Determine the (X, Y) coordinate at the center of the cell enclosing the given text.  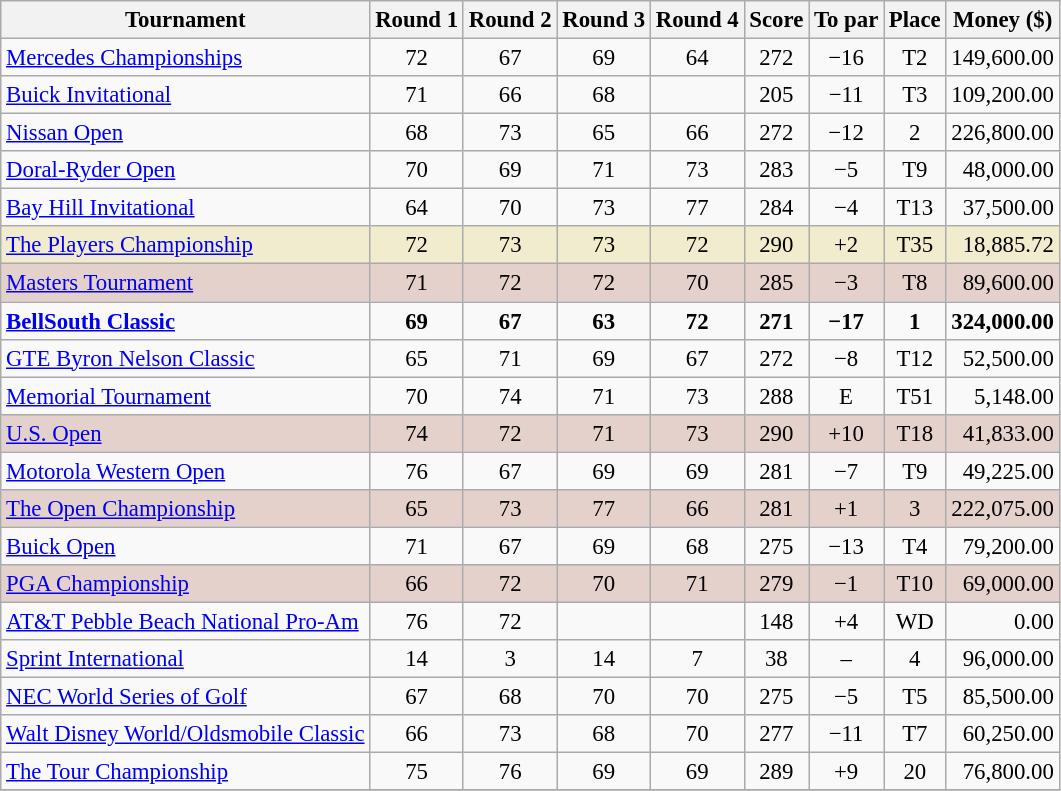
Place (915, 20)
285 (776, 283)
T13 (915, 208)
– (846, 659)
−8 (846, 358)
76,800.00 (1002, 772)
288 (776, 396)
Motorola Western Open (186, 471)
284 (776, 208)
205 (776, 95)
+1 (846, 509)
63 (604, 321)
T5 (915, 697)
+9 (846, 772)
289 (776, 772)
69,000.00 (1002, 584)
Buick Open (186, 546)
−16 (846, 58)
109,200.00 (1002, 95)
Round 2 (510, 20)
7 (697, 659)
T4 (915, 546)
−17 (846, 321)
41,833.00 (1002, 433)
37,500.00 (1002, 208)
Bay Hill Invitational (186, 208)
+10 (846, 433)
271 (776, 321)
Buick Invitational (186, 95)
1 (915, 321)
−7 (846, 471)
85,500.00 (1002, 697)
T12 (915, 358)
E (846, 396)
279 (776, 584)
Masters Tournament (186, 283)
149,600.00 (1002, 58)
75 (417, 772)
Walt Disney World/Oldsmobile Classic (186, 734)
U.S. Open (186, 433)
60,250.00 (1002, 734)
324,000.00 (1002, 321)
79,200.00 (1002, 546)
T7 (915, 734)
T3 (915, 95)
52,500.00 (1002, 358)
Mercedes Championships (186, 58)
NEC World Series of Golf (186, 697)
2 (915, 133)
5,148.00 (1002, 396)
T8 (915, 283)
AT&T Pebble Beach National Pro-Am (186, 621)
Doral-Ryder Open (186, 170)
+2 (846, 245)
96,000.00 (1002, 659)
GTE Byron Nelson Classic (186, 358)
Round 3 (604, 20)
Memorial Tournament (186, 396)
Round 4 (697, 20)
The Tour Championship (186, 772)
18,885.72 (1002, 245)
Sprint International (186, 659)
−4 (846, 208)
0.00 (1002, 621)
283 (776, 170)
Money ($) (1002, 20)
−3 (846, 283)
To par (846, 20)
89,600.00 (1002, 283)
Nissan Open (186, 133)
Tournament (186, 20)
Round 1 (417, 20)
−13 (846, 546)
38 (776, 659)
T35 (915, 245)
T18 (915, 433)
148 (776, 621)
20 (915, 772)
4 (915, 659)
T2 (915, 58)
WD (915, 621)
BellSouth Classic (186, 321)
−12 (846, 133)
Score (776, 20)
PGA Championship (186, 584)
T10 (915, 584)
−1 (846, 584)
T51 (915, 396)
+4 (846, 621)
The Players Championship (186, 245)
The Open Championship (186, 509)
226,800.00 (1002, 133)
222,075.00 (1002, 509)
277 (776, 734)
48,000.00 (1002, 170)
49,225.00 (1002, 471)
